Scan for the cell matching the given text and deliver its (X, Y) coordinate at center. 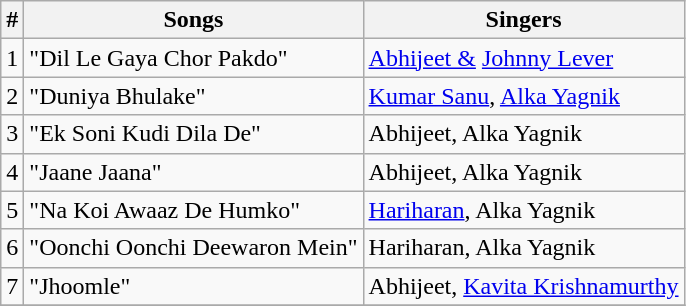
1 (12, 58)
"Duniya Bhulake" (194, 96)
2 (12, 96)
Abhijeet, Kavita Krishnamurthy (524, 286)
3 (12, 134)
"Na Koi Awaaz De Humko" (194, 210)
7 (12, 286)
# (12, 20)
"Dil Le Gaya Chor Pakdo" (194, 58)
Abhijeet & Johnny Lever (524, 58)
6 (12, 248)
"Oonchi Oonchi Deewaron Mein" (194, 248)
"Jhoomle" (194, 286)
5 (12, 210)
Kumar Sanu, Alka Yagnik (524, 96)
"Ek Soni Kudi Dila De" (194, 134)
"Jaane Jaana" (194, 172)
4 (12, 172)
Songs (194, 20)
Singers (524, 20)
